Pinpoint the cell where the given text exists, returning its [X, Y] midpoint coordinate. 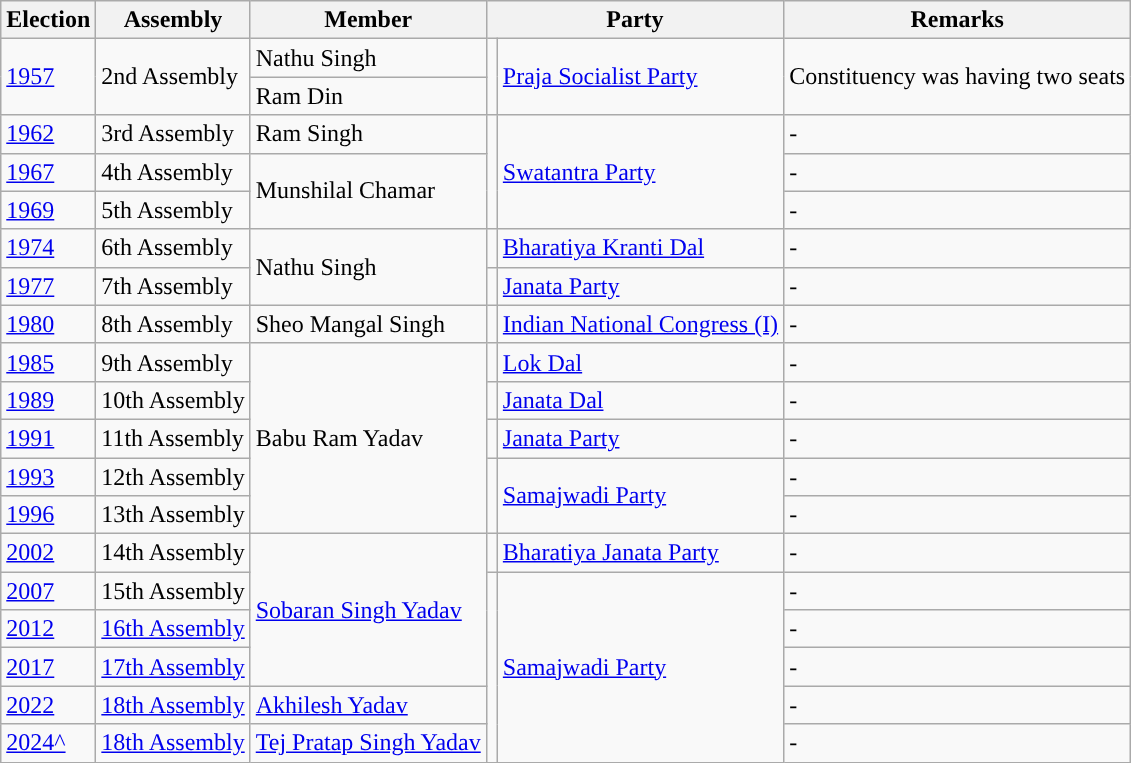
16th Assembly [173, 629]
2017 [48, 667]
Babu Ram Yadav [368, 438]
2024^ [48, 743]
Member [368, 20]
Ram Singh [368, 134]
Janata Dal [640, 400]
1996 [48, 515]
1962 [48, 134]
1991 [48, 438]
3rd Assembly [173, 134]
7th Assembly [173, 286]
9th Assembly [173, 362]
13th Assembly [173, 515]
1967 [48, 172]
1980 [48, 324]
Assembly [173, 20]
Sobaran Singh Yadav [368, 610]
1969 [48, 210]
Lok Dal [640, 362]
Bharatiya Janata Party [640, 553]
2nd Assembly [173, 77]
Tej Pratap Singh Yadav [368, 743]
1993 [48, 477]
Bharatiya Kranti Dal [640, 248]
Akhilesh Yadav [368, 705]
Munshilal Chamar [368, 191]
11th Assembly [173, 438]
10th Assembly [173, 400]
2007 [48, 591]
2012 [48, 629]
Election [48, 20]
1977 [48, 286]
Party [634, 20]
15th Assembly [173, 591]
Sheo Mangal Singh [368, 324]
1989 [48, 400]
1974 [48, 248]
Indian National Congress (I) [640, 324]
Constituency was having two seats [958, 77]
6th Assembly [173, 248]
1957 [48, 77]
2002 [48, 553]
Ram Din [368, 96]
8th Assembly [173, 324]
Remarks [958, 20]
4th Assembly [173, 172]
14th Assembly [173, 553]
Swatantra Party [640, 172]
5th Assembly [173, 210]
17th Assembly [173, 667]
12th Assembly [173, 477]
1985 [48, 362]
2022 [48, 705]
Praja Socialist Party [640, 77]
